Search for the cell housing the specified text and yield its (X, Y) center coordinate. 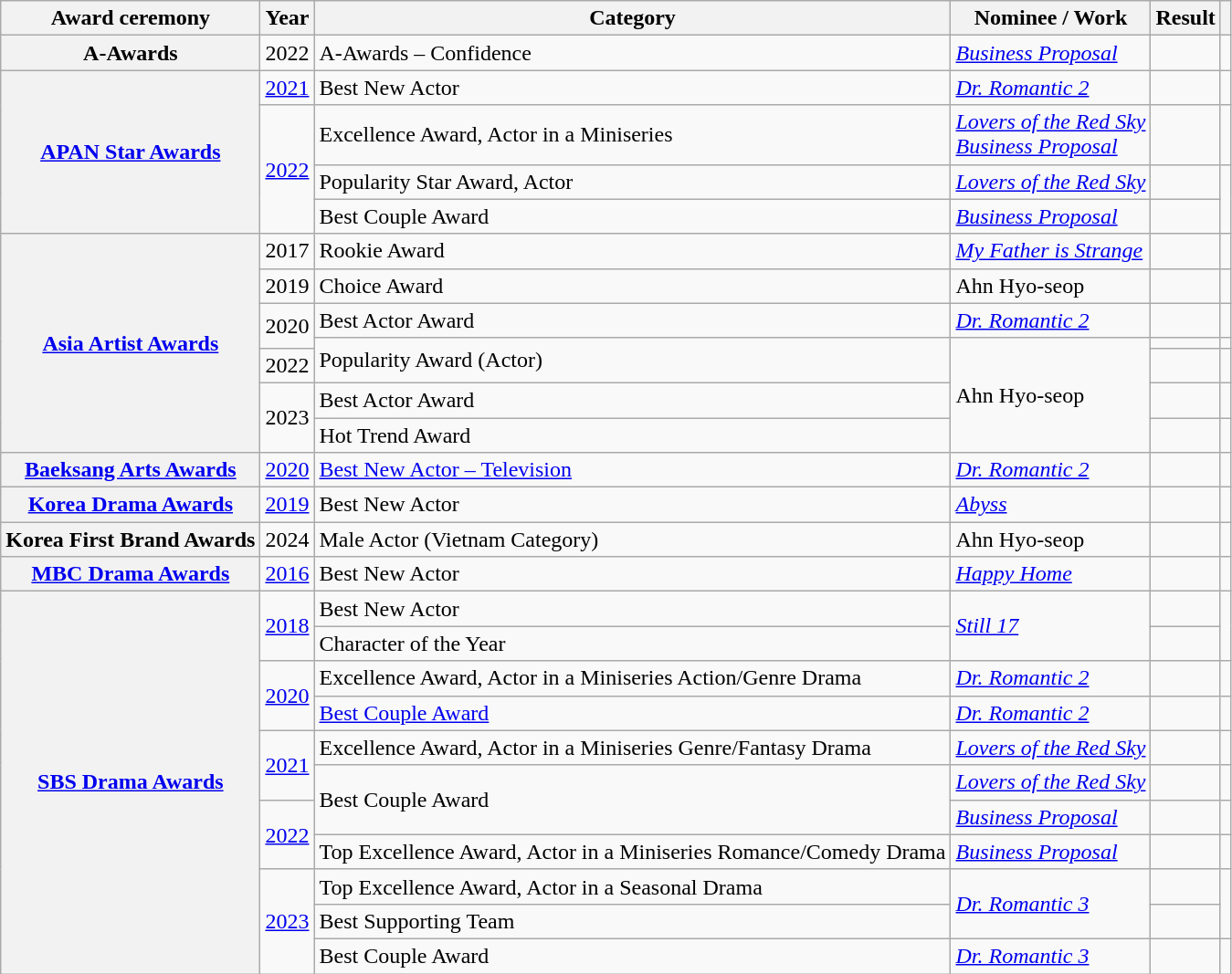
Korea First Brand Awards (131, 539)
Popularity Award (Actor) (632, 360)
2024 (287, 539)
Nominee / Work (1050, 18)
Rookie Award (632, 251)
APAN Star Awards (131, 152)
2018 (287, 626)
Category (632, 18)
MBC Drama Awards (131, 574)
Character of the Year (632, 644)
Best Supporting Team (632, 921)
A-Awards – Confidence (632, 53)
Asia Artist Awards (131, 343)
SBS Drama Awards (131, 783)
Excellence Award, Actor in a Miniseries (632, 135)
Male Actor (Vietnam Category) (632, 539)
Baeksang Arts Awards (131, 470)
Abyss (1050, 505)
Choice Award (632, 286)
Still 17 (1050, 626)
Lovers of the Red SkyBusiness Proposal (1050, 135)
Top Excellence Award, Actor in a Seasonal Drama (632, 886)
Result (1185, 18)
Year (287, 18)
Excellence Award, Actor in a Miniseries Genre/Fantasy Drama (632, 748)
2017 (287, 251)
Top Excellence Award, Actor in a Miniseries Romance/Comedy Drama (632, 852)
Best New Actor – Television (632, 470)
Popularity Star Award, Actor (632, 182)
2016 (287, 574)
Korea Drama Awards (131, 505)
Award ceremony (131, 18)
Hot Trend Award (632, 435)
Excellence Award, Actor in a Miniseries Action/Genre Drama (632, 678)
A-Awards (131, 53)
Happy Home (1050, 574)
My Father is Strange (1050, 251)
